Find where the given text appears and provide that cell's center as (X, Y) coordinate. 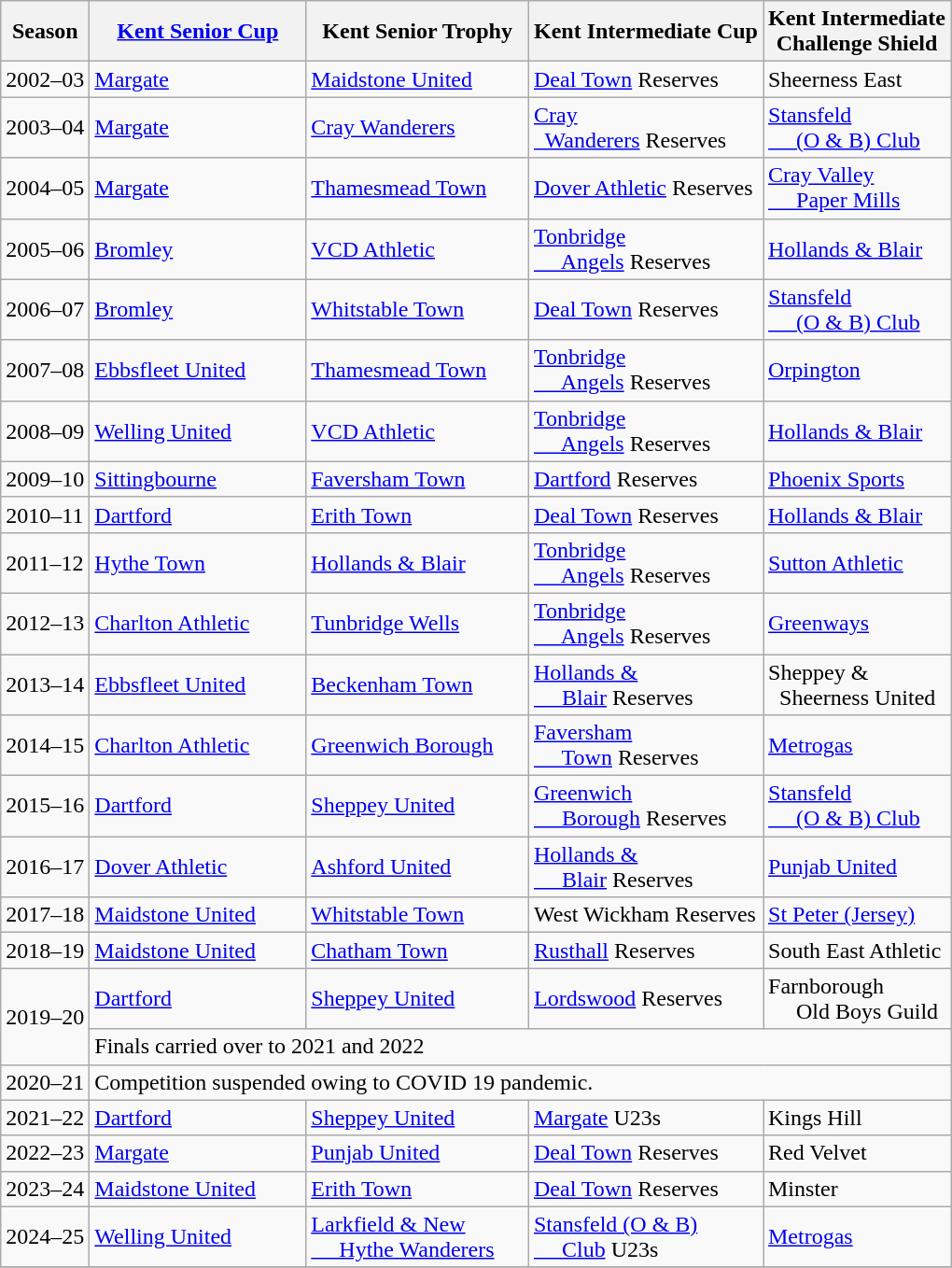
Greenways (857, 624)
2013–14 (45, 683)
Greenwich Borough (418, 745)
Dover Athletic Reserves (646, 189)
Faversham Town (418, 479)
2017–18 (45, 915)
Sheppey & Sheerness United (857, 683)
2009–10 (45, 479)
2004–05 (45, 189)
Cray Wanderers Reserves (646, 127)
Competition suspended owing to COVID 19 pandemic. (521, 1082)
Kent IntermediateChallenge Shield (857, 32)
2018–19 (45, 951)
Stansfeld (O & B) Club U23s (646, 1236)
Lordswood Reserves (646, 999)
Kent Senior Cup (198, 32)
Red Velvet (857, 1153)
Farnborough Old Boys Guild (857, 999)
Chatham Town (418, 951)
2016–17 (45, 866)
Larkfield & New Hythe Wanderers (418, 1236)
Sittingbourne (198, 479)
2003–04 (45, 127)
Beckenham Town (418, 683)
Phoenix Sports (857, 479)
Kent Senior Trophy (418, 32)
2014–15 (45, 745)
Faversham Town Reserves (646, 745)
2007–08 (45, 370)
Dartford Reserves (646, 479)
Ashford United (418, 866)
Kent Intermediate Cup (646, 32)
Cray Valley Paper Mills (857, 189)
2002–03 (45, 79)
2024–25 (45, 1236)
Kings Hill (857, 1118)
St Peter (Jersey) (857, 915)
2020–21 (45, 1082)
2006–07 (45, 310)
2023–24 (45, 1189)
2012–13 (45, 624)
2019–20 (45, 1016)
Minster (857, 1189)
2022–23 (45, 1153)
Sheerness East (857, 79)
2010–11 (45, 514)
2008–09 (45, 431)
2021–22 (45, 1118)
Finals carried over to 2021 and 2022 (521, 1047)
South East Athletic (857, 951)
Cray Wanderers (418, 127)
Tunbridge Wells (418, 624)
Orpington (857, 370)
Season (45, 32)
West Wickham Reserves (646, 915)
Rusthall Reserves (646, 951)
2005–06 (45, 248)
Hythe Town (198, 562)
Margate U23s (646, 1118)
Dover Athletic (198, 866)
2011–12 (45, 562)
Sutton Athletic (857, 562)
2015–16 (45, 807)
Greenwich Borough Reserves (646, 807)
